Return (x, y) of the center of cell containing provided text 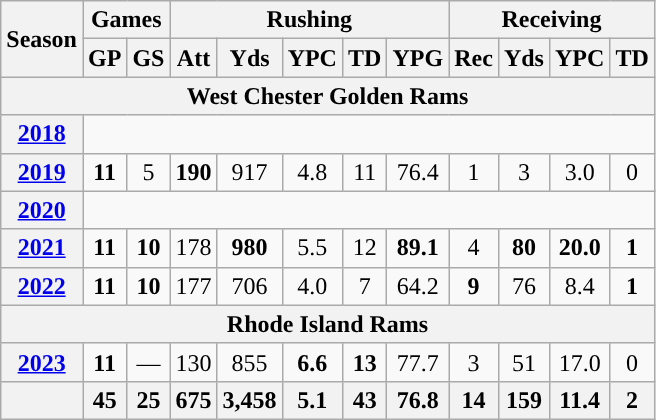
2018 (42, 134)
Rushing (310, 20)
89.1 (418, 248)
Games (126, 20)
4.8 (312, 172)
51 (524, 362)
5.1 (312, 400)
855 (250, 362)
3.0 (579, 172)
190 (194, 172)
8.4 (579, 286)
76.8 (418, 400)
GS (148, 58)
9 (474, 286)
2022 (42, 286)
25 (148, 400)
17.0 (579, 362)
980 (250, 248)
Receiving (552, 20)
159 (524, 400)
7 (364, 286)
4 (474, 248)
Season (42, 39)
GP (104, 58)
2020 (42, 210)
14 (474, 400)
706 (250, 286)
5.5 (312, 248)
— (148, 362)
76 (524, 286)
4.0 (312, 286)
77.7 (418, 362)
6.6 (312, 362)
80 (524, 248)
76.4 (418, 172)
Rec (474, 58)
5 (148, 172)
11.4 (579, 400)
Rhode Island Rams (328, 324)
West Chester Golden Rams (328, 96)
178 (194, 248)
2 (632, 400)
2021 (42, 248)
YPG (418, 58)
2023 (42, 362)
43 (364, 400)
675 (194, 400)
13 (364, 362)
12 (364, 248)
130 (194, 362)
64.2 (418, 286)
45 (104, 400)
177 (194, 286)
917 (250, 172)
Att (194, 58)
20.0 (579, 248)
3,458 (250, 400)
2019 (42, 172)
